Capture the cell that displays the provided text and extract its (X, Y) central coordinate. 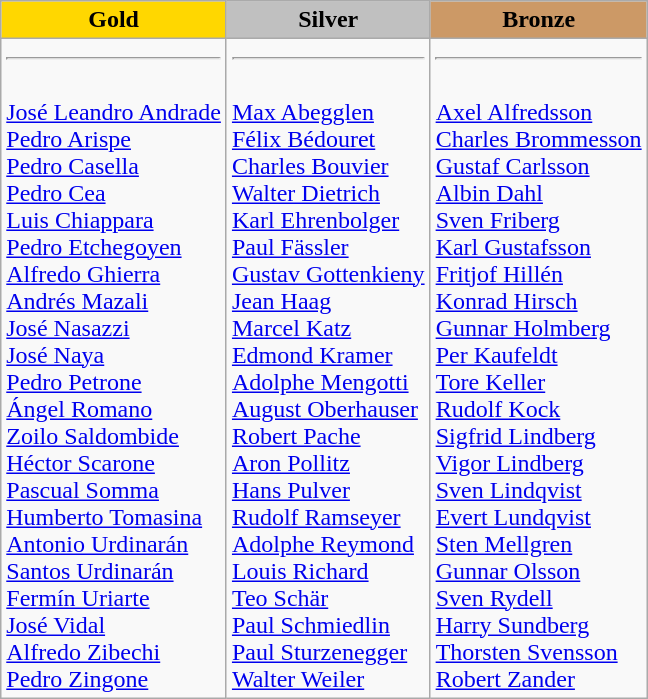
Gold (114, 20)
Silver (328, 20)
Bronze (538, 20)
